Scan for the cell matching the given text and deliver its [X, Y] coordinate at center. 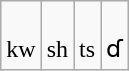
kw [21, 36]
ɗ [115, 36]
sh [57, 36]
ts [88, 36]
